Identify which cell holds the provided text, then report its (X, Y) central coordinate. 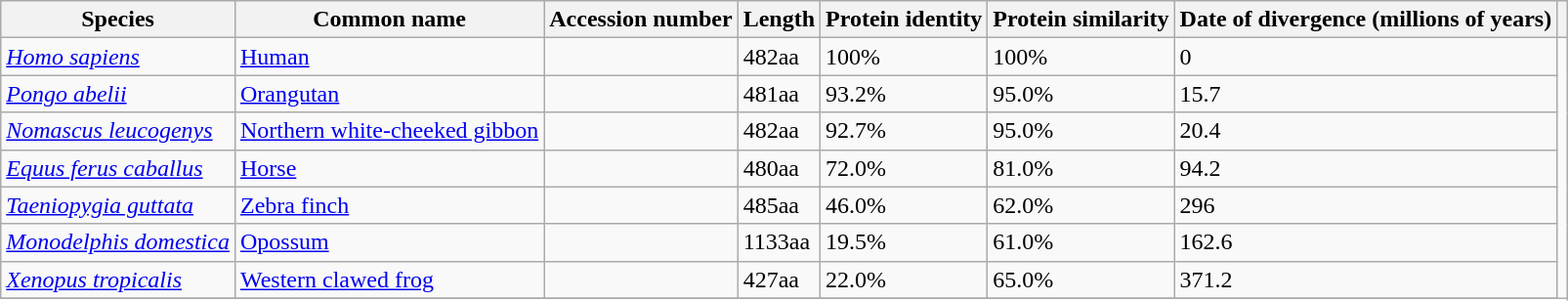
94.2 (1366, 168)
Monodelphis domestica (118, 242)
296 (1366, 205)
Xenopus tropicalis (118, 279)
Accession number (641, 20)
93.2% (905, 94)
485aa (779, 205)
19.5% (905, 242)
Western clawed frog (389, 279)
Equus ferus caballus (118, 168)
Opossum (389, 242)
15.7 (1366, 94)
481aa (779, 94)
Zebra finch (389, 205)
72.0% (905, 168)
65.0% (1081, 279)
Date of divergence (millions of years) (1366, 20)
Nomascus leucogenys (118, 131)
427aa (779, 279)
Protein similarity (1081, 20)
20.4 (1366, 131)
1133aa (779, 242)
81.0% (1081, 168)
371.2 (1366, 279)
Protein identity (905, 20)
0 (1366, 57)
Horse (389, 168)
480aa (779, 168)
Species (118, 20)
Pongo abelii (118, 94)
Human (389, 57)
22.0% (905, 279)
Common name (389, 20)
92.7% (905, 131)
61.0% (1081, 242)
162.6 (1366, 242)
Orangutan (389, 94)
Northern white-cheeked gibbon (389, 131)
Taeniopygia guttata (118, 205)
Length (779, 20)
62.0% (1081, 205)
Homo sapiens (118, 57)
46.0% (905, 205)
